Return the [x, y] coordinate for the center point of the cell that contains the specified text.  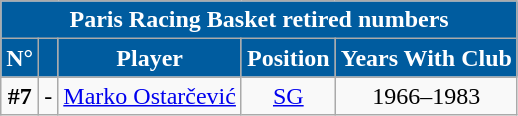
Years With Club [426, 58]
#7 [20, 96]
SG [288, 96]
Player [150, 58]
Paris Racing Basket retired numbers [260, 20]
1966–1983 [426, 96]
- [48, 96]
Position [288, 58]
N° [20, 58]
Marko Ostarčević [150, 96]
